Extract the [X, Y] coordinate from the center of the cell holding the provided text.  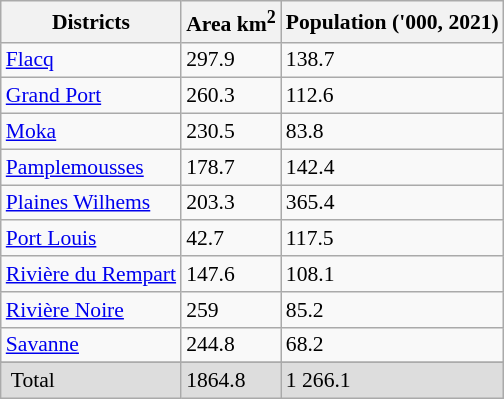
Districts [91, 22]
1 266.1 [392, 381]
85.2 [392, 310]
Area km2 [231, 22]
68.2 [392, 345]
142.4 [392, 167]
203.3 [231, 203]
Population ('000, 2021) [392, 22]
112.6 [392, 96]
Rivière du Rempart [91, 274]
Port Louis [91, 239]
Grand Port [91, 96]
108.1 [392, 274]
Total [91, 381]
365.4 [392, 203]
Flacq [91, 60]
297.9 [231, 60]
Pamplemousses [91, 167]
Plaines Wilhems [91, 203]
147.6 [231, 274]
42.7 [231, 239]
138.7 [392, 60]
Savanne [91, 345]
230.5 [231, 132]
260.3 [231, 96]
178.7 [231, 167]
259 [231, 310]
Moka [91, 132]
117.5 [392, 239]
244.8 [231, 345]
Rivière Noire [91, 310]
83.8 [392, 132]
1864.8 [231, 381]
